Search for the cell housing the specified text and yield its (X, Y) center coordinate. 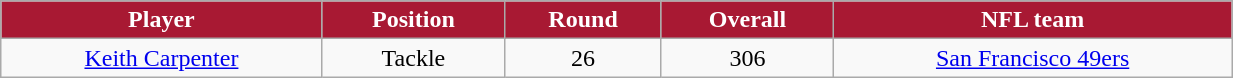
26 (584, 58)
NFL team (1033, 20)
306 (747, 58)
Position (414, 20)
Keith Carpenter (162, 58)
Round (584, 20)
Overall (747, 20)
Player (162, 20)
San Francisco 49ers (1033, 58)
Tackle (414, 58)
